Return (x, y) of the center of cell containing provided text 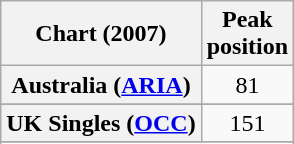
Peakposition (247, 34)
Australia (ARIA) (101, 85)
UK Singles (OCC) (101, 123)
Chart (2007) (101, 34)
151 (247, 123)
81 (247, 85)
